Identify which cell holds the provided text, then report its (x, y) central coordinate. 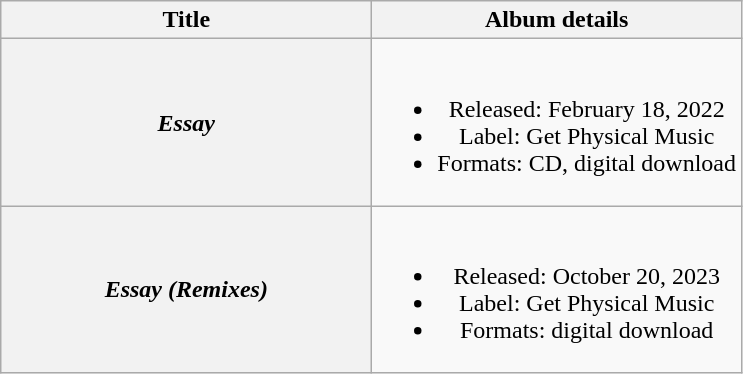
Album details (557, 20)
Essay (186, 122)
Essay (Remixes) (186, 290)
Released: October 20, 2023Label: Get Physical MusicFormats: digital download (557, 290)
Released: February 18, 2022Label: Get Physical MusicFormats: CD, digital download (557, 122)
Title (186, 20)
